Output the [X, Y] coordinate of the center of the cell containing the given text.  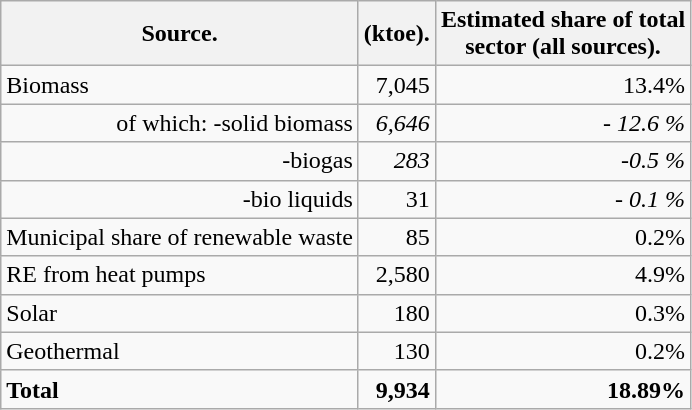
130 [396, 351]
Estimated share of totalsector (all sources). [562, 34]
-bio liquids [180, 199]
31 [396, 199]
18.89% [562, 389]
180 [396, 313]
85 [396, 237]
Geothermal [180, 351]
4.9% [562, 275]
-0.5 % [562, 161]
283 [396, 161]
13.4% [562, 85]
Biomass [180, 85]
6,646 [396, 123]
- 0.1 % [562, 199]
-biogas [180, 161]
7,045 [396, 85]
of which: -solid biomass [180, 123]
0.3% [562, 313]
9,934 [396, 389]
Total [180, 389]
- 12.6 % [562, 123]
Solar [180, 313]
Source. [180, 34]
Municipal share of renewable waste [180, 237]
(ktoe). [396, 34]
RE from heat pumps [180, 275]
2,580 [396, 275]
